Pinpoint the cell where the given text exists, returning its (x, y) midpoint coordinate. 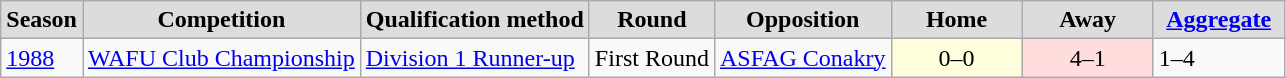
Division 1 Runner-up (474, 58)
1–4 (1218, 58)
ASFAG Conakry (802, 58)
Home (956, 20)
Season (42, 20)
Aggregate (1218, 20)
Qualification method (474, 20)
Competition (221, 20)
Round (652, 20)
Away (1088, 20)
WAFU Club Championship (221, 58)
Opposition (802, 20)
First Round (652, 58)
1988 (42, 58)
0–0 (956, 58)
4–1 (1088, 58)
